For the text-containing cell, return its midpoint in (X, Y) coordinate format. 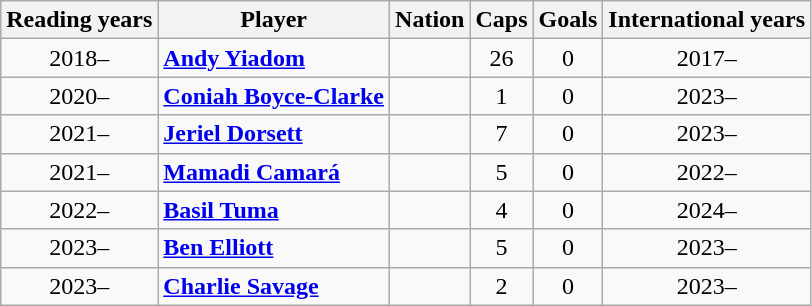
Charlie Savage (274, 286)
26 (502, 58)
4 (502, 210)
Reading years (80, 20)
International years (707, 20)
Nation (430, 20)
Ben Elliott (274, 248)
Caps (502, 20)
Goals (568, 20)
Mamadi Camará (274, 172)
Jeriel Dorsett (274, 134)
Player (274, 20)
2020– (80, 96)
7 (502, 134)
Coniah Boyce-Clarke (274, 96)
2018– (80, 58)
Basil Tuma (274, 210)
2 (502, 286)
1 (502, 96)
Andy Yiadom (274, 58)
2017– (707, 58)
2024– (707, 210)
